Search for the cell housing the specified text and yield its [x, y] center coordinate. 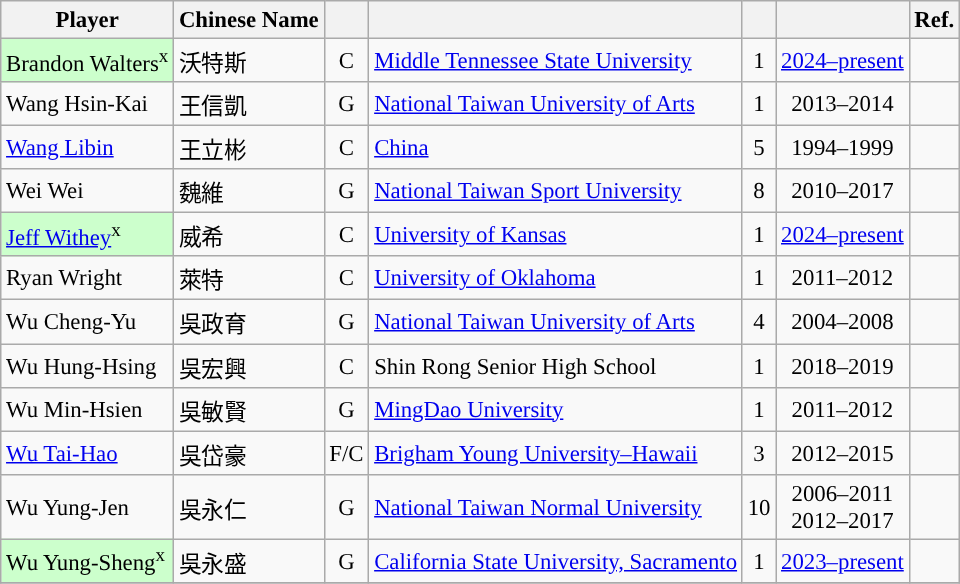
Brandon Waltersx [88, 61]
魏維 [249, 191]
Wei Wei [88, 191]
2006–20112012–2017 [842, 506]
Middle Tennessee State University [556, 61]
Wu Hung-Hsing [88, 366]
吳永盛 [249, 561]
吳永仁 [249, 506]
吳宏興 [249, 366]
Chinese Name [249, 20]
MingDao University [556, 409]
2023–present [842, 561]
沃特斯 [249, 61]
2012–2015 [842, 453]
吳政育 [249, 322]
Ryan Wright [88, 278]
Wu Yung-Shengx [88, 561]
Wang Hsin-Kai [88, 104]
Brigham Young University–Hawaii [556, 453]
Shin Rong Senior High School [556, 366]
F/C [346, 453]
Wu Cheng-Yu [88, 322]
University of Kansas [556, 235]
Wang Libin [88, 148]
萊特 [249, 278]
Wu Tai-Hao [88, 453]
2018–2019 [842, 366]
4 [758, 322]
王信凱 [249, 104]
8 [758, 191]
University of Oklahoma [556, 278]
Wu Min-Hsien [88, 409]
California State University, Sacramento [556, 561]
National Taiwan Normal University [556, 506]
2013–2014 [842, 104]
吳岱豪 [249, 453]
Jeff Witheyx [88, 235]
1994–1999 [842, 148]
Wu Yung-Jen [88, 506]
王立彬 [249, 148]
Player [88, 20]
3 [758, 453]
National Taiwan Sport University [556, 191]
吳敏賢 [249, 409]
2010–2017 [842, 191]
China [556, 148]
2004–2008 [842, 322]
10 [758, 506]
Ref. [934, 20]
5 [758, 148]
威希 [249, 235]
